For the text-containing cell, return its midpoint in [x, y] coordinate format. 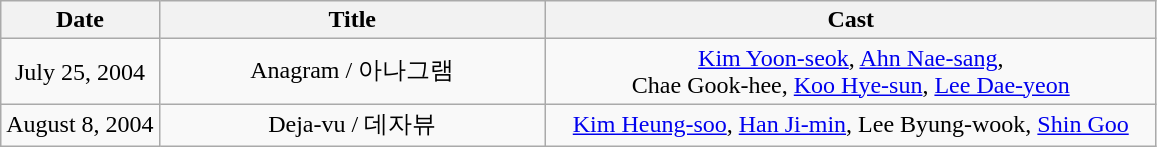
Kim Heung-soo, Han Ji-min, Lee Byung-wook, Shin Goo [850, 126]
Date [80, 20]
August 8, 2004 [80, 126]
July 25, 2004 [80, 72]
Kim Yoon-seok, Ahn Nae-sang, Chae Gook-hee, Koo Hye-sun, Lee Dae-yeon [850, 72]
Cast [850, 20]
Title [352, 20]
Anagram / 아나그램 [352, 72]
Deja-vu / 데자뷰 [352, 126]
